Scan for the cell matching the given text and deliver its (x, y) coordinate at center. 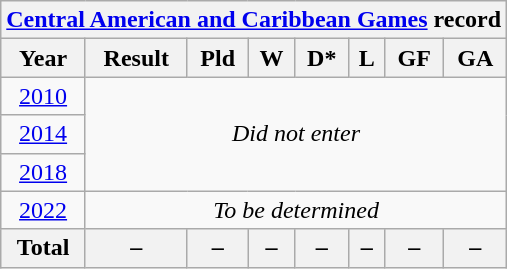
Year (44, 58)
To be determined (296, 210)
2022 (44, 210)
L (367, 58)
2010 (44, 96)
W (272, 58)
Did not enter (296, 134)
GF (414, 58)
2018 (44, 172)
Central American and Caribbean Games record (254, 20)
GA (476, 58)
Total (44, 248)
Result (136, 58)
2014 (44, 134)
D* (322, 58)
Pld (218, 58)
